Output the [x, y] coordinate of the center of the cell containing the given text.  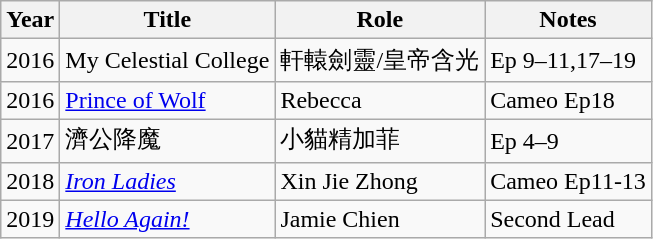
Cameo Ep11-13 [568, 181]
2017 [30, 140]
濟公降魔 [168, 140]
Year [30, 20]
Hello Again! [168, 219]
My Celestial College [168, 60]
Jamie Chien [380, 219]
Xin Jie Zhong [380, 181]
Role [380, 20]
小貓精加菲 [380, 140]
Ep 4–9 [568, 140]
2019 [30, 219]
Cameo Ep18 [568, 100]
軒轅劍靈/皇帝含光 [380, 60]
Rebecca [380, 100]
2018 [30, 181]
Iron Ladies [168, 181]
Ep 9–11,17–19 [568, 60]
Notes [568, 20]
Second Lead [568, 219]
Title [168, 20]
Prince of Wolf [168, 100]
